For the text-containing cell, return its midpoint in (x, y) coordinate format. 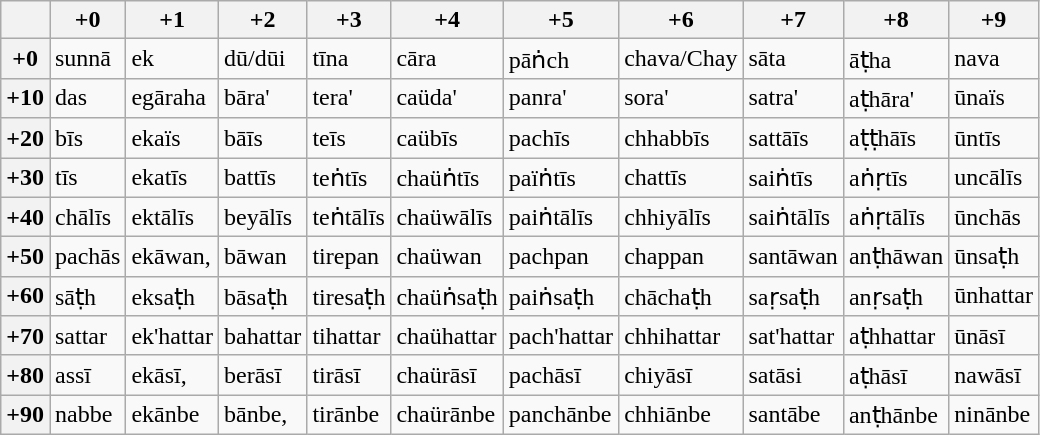
berāsī (263, 375)
bīs (88, 138)
panchānbe (560, 415)
satra' (793, 98)
saiṅtālīs (793, 217)
aṭṭhāīs (896, 138)
paiṅsaṭh (560, 296)
das (88, 98)
chhabbīs (681, 138)
tihattar (349, 336)
chappan (681, 257)
ekatīs (172, 178)
anṛsaṭh (896, 296)
ūnaïs (994, 98)
pach'hattar (560, 336)
paiṅtālīs (560, 217)
+60 (26, 296)
pachās (88, 257)
+7 (793, 20)
ūnāsī (994, 336)
+6 (681, 20)
chāchaṭh (681, 296)
nawāsī (994, 375)
egāraha (172, 98)
+40 (26, 217)
+1 (172, 20)
+70 (26, 336)
sunnā (88, 59)
+90 (26, 415)
ektālīs (172, 217)
+4 (447, 20)
sāta (793, 59)
ūnhattar (994, 296)
+10 (26, 98)
ūnchās (994, 217)
sora' (681, 98)
+3 (349, 20)
teṅtīs (349, 178)
assī (88, 375)
aṭhhattar (896, 336)
caüda' (447, 98)
chaüṅsaṭh (447, 296)
beyālīs (263, 217)
sāṭh (88, 296)
dū/dūi (263, 59)
ninānbe (994, 415)
bānbe, (263, 415)
+80 (26, 375)
ekānbe (172, 415)
ūntīs (994, 138)
ūnsaṭh (994, 257)
+2 (263, 20)
chhiānbe (681, 415)
païṅtīs (560, 178)
sattar (88, 336)
anṭhāwan (896, 257)
battīs (263, 178)
aṅṛtālīs (896, 217)
sat'hattar (793, 336)
pachāsī (560, 375)
chaüṅtīs (447, 178)
pachīs (560, 138)
+8 (896, 20)
chattīs (681, 178)
ek (172, 59)
aṅṛtīs (896, 178)
+50 (26, 257)
chiyāsī (681, 375)
tirānbe (349, 415)
sattāīs (793, 138)
caübīs (447, 138)
teīs (349, 138)
pāṅch (560, 59)
bāsaṭh (263, 296)
saṛsaṭh (793, 296)
chaühattar (447, 336)
nava (994, 59)
cāra (447, 59)
+9 (994, 20)
eksaṭh (172, 296)
+30 (26, 178)
tiresaṭh (349, 296)
chhihattar (681, 336)
pachpan (560, 257)
bāīs (263, 138)
ek'hattar (172, 336)
tera' (349, 98)
aṭhāra' (896, 98)
teṅtālīs (349, 217)
chaüwan (447, 257)
bāwan (263, 257)
ekāsī, (172, 375)
aṭhāsī (896, 375)
ekaïs (172, 138)
uncālīs (994, 178)
chaüwālīs (447, 217)
tīna (349, 59)
bāra' (263, 98)
saiṅtīs (793, 178)
+20 (26, 138)
chava/Chay (681, 59)
chaürāsī (447, 375)
nabbe (88, 415)
santābe (793, 415)
bahattar (263, 336)
chaürānbe (447, 415)
tīs (88, 178)
anṭhānbe (896, 415)
panra' (560, 98)
satāsi (793, 375)
tirāsī (349, 375)
chhiyālīs (681, 217)
santāwan (793, 257)
chālīs (88, 217)
+5 (560, 20)
āṭha (896, 59)
ekāwan, (172, 257)
tirepan (349, 257)
